Locate the cell with the specified text and output its [X, Y] center coordinate. 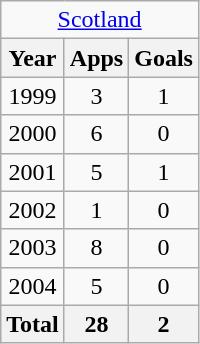
Scotland [100, 20]
2003 [33, 248]
Total [33, 324]
8 [96, 248]
Year [33, 58]
Goals [164, 58]
2000 [33, 134]
28 [96, 324]
Apps [96, 58]
3 [96, 96]
2002 [33, 210]
1999 [33, 96]
2 [164, 324]
6 [96, 134]
2001 [33, 172]
2004 [33, 286]
